Detect which cell encompasses the target text, then output its [X, Y] center coordinate. 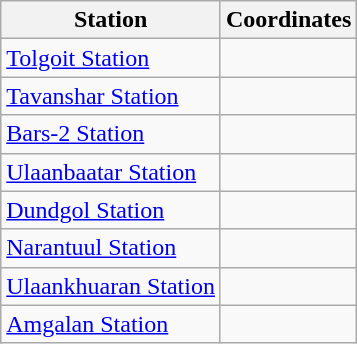
Ulaankhuaran Station [111, 286]
Amgalan Station [111, 324]
Ulaanbaatar Station [111, 172]
Station [111, 20]
Bars-2 Station [111, 134]
Tolgoit Station [111, 58]
Narantuul Station [111, 248]
Coordinates [288, 20]
Dundgol Station [111, 210]
Tavanshar Station [111, 96]
